Identify which cell holds the provided text, then report its [x, y] central coordinate. 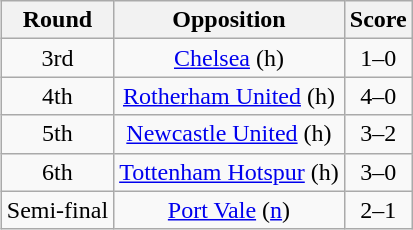
5th [57, 134]
Opposition [230, 20]
Semi-final [57, 210]
4th [57, 96]
1–0 [378, 58]
Score [378, 20]
Port Vale (n) [230, 210]
4–0 [378, 96]
3–0 [378, 172]
Chelsea (h) [230, 58]
2–1 [378, 210]
Newcastle United (h) [230, 134]
3–2 [378, 134]
Rotherham United (h) [230, 96]
Round [57, 20]
3rd [57, 58]
6th [57, 172]
Tottenham Hotspur (h) [230, 172]
